Return the (X, Y) coordinate for the center point of the cell that contains the specified text.  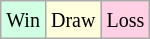
Loss (126, 20)
Win (24, 20)
Draw (72, 20)
